Locate the cell with the specified text and output its [x, y] center coordinate. 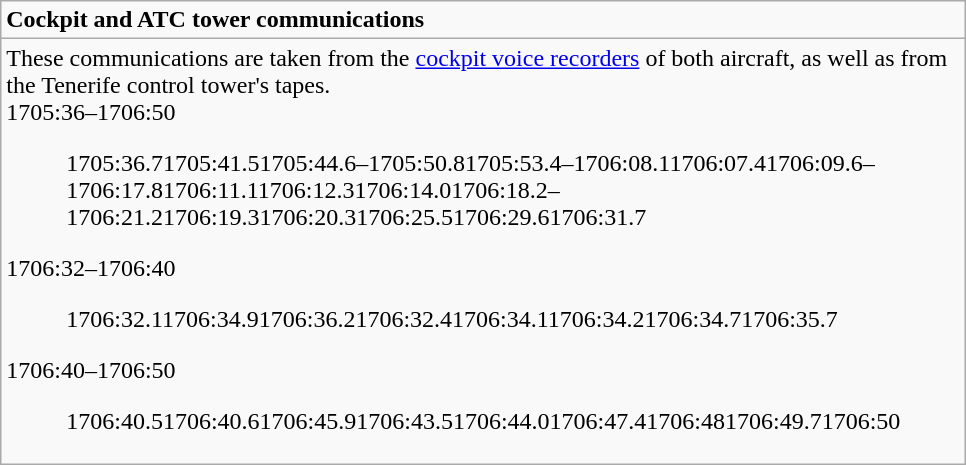
Cockpit and ATC tower communications [484, 20]
